From the cell containing the given text, extract its center point as [x, y] coordinate. 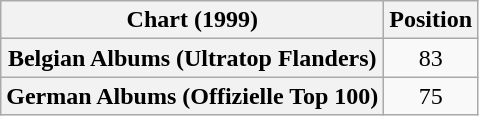
Belgian Albums (Ultratop Flanders) [192, 58]
Chart (1999) [192, 20]
German Albums (Offizielle Top 100) [192, 96]
Position [431, 20]
75 [431, 96]
83 [431, 58]
